Detect which cell encompasses the target text, then output its [x, y] center coordinate. 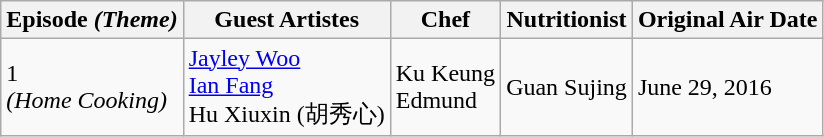
Chef [445, 20]
Jayley Woo Ian Fang Hu Xiuxin (胡秀心) [286, 88]
Episode (Theme) [92, 20]
Guan Sujing [567, 88]
Original Air Date [728, 20]
1 (Home Cooking) [92, 88]
June 29, 2016 [728, 88]
Nutritionist [567, 20]
Guest Artistes [286, 20]
Ku Keung Edmund [445, 88]
